Find where the given text appears and provide that cell's center as (X, Y) coordinate. 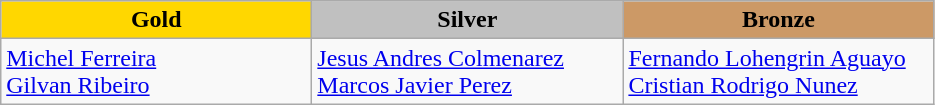
Jesus Andres ColmenarezMarcos Javier Perez (468, 72)
Gold (156, 20)
Bronze (778, 20)
Michel FerreiraGilvan Ribeiro (156, 72)
Fernando Lohengrin AguayoCristian Rodrigo Nunez (778, 72)
Silver (468, 20)
